Pinpoint the cell where the given text exists, returning its (x, y) midpoint coordinate. 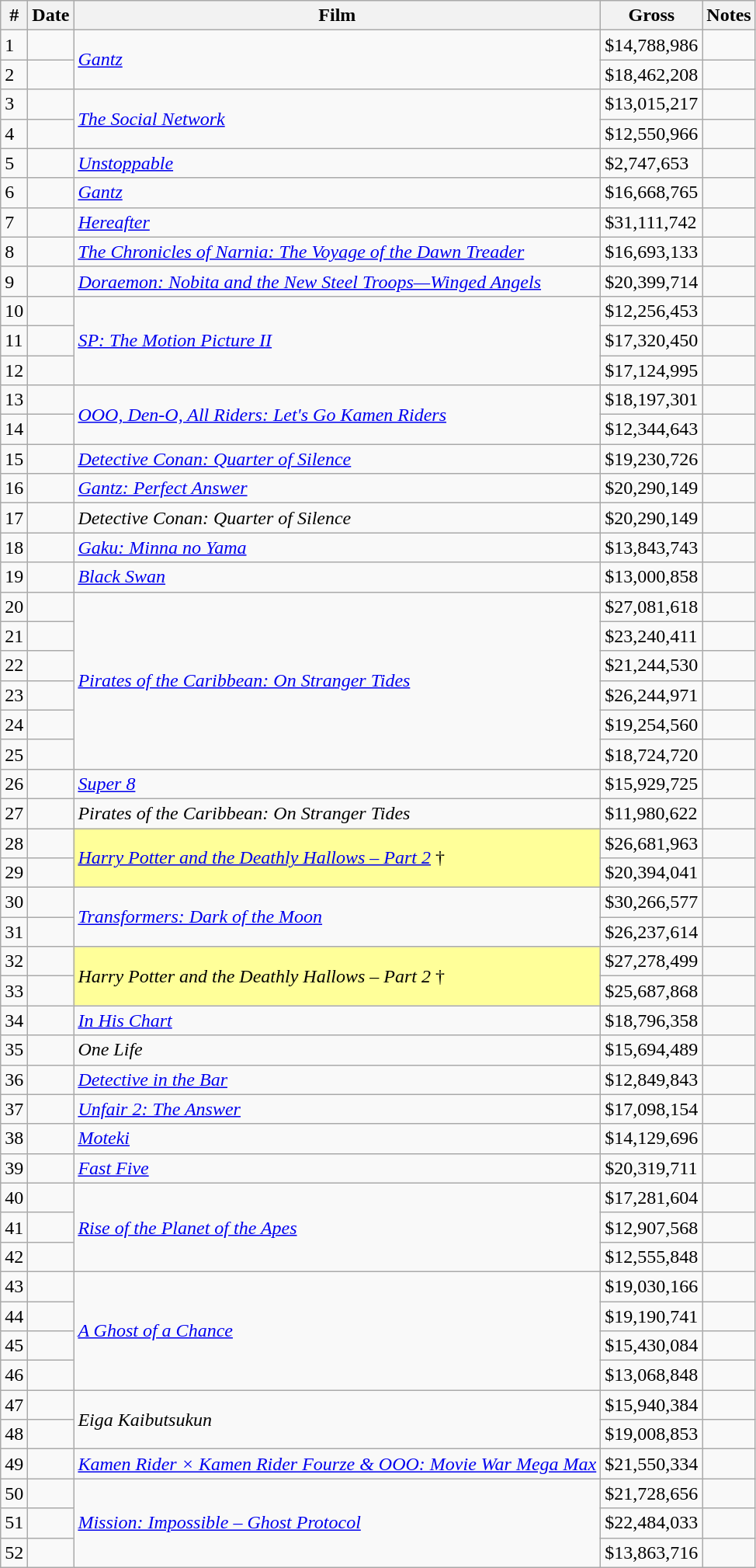
39 (14, 1168)
43 (14, 1286)
Fast Five (337, 1168)
Hereafter (337, 222)
44 (14, 1316)
SP: The Motion Picture II (337, 340)
$22,484,033 (652, 1523)
17 (14, 518)
$14,129,696 (652, 1139)
Eiga Kaibutsukun (337, 1420)
18 (14, 548)
5 (14, 163)
$31,111,742 (652, 222)
51 (14, 1523)
$21,550,334 (652, 1464)
$15,694,489 (652, 1050)
$26,244,971 (652, 695)
# (14, 16)
$19,030,166 (652, 1286)
$17,281,604 (652, 1198)
52 (14, 1552)
36 (14, 1080)
Moteki (337, 1139)
3 (14, 104)
41 (14, 1227)
26 (14, 784)
$15,929,725 (652, 784)
33 (14, 991)
16 (14, 488)
27 (14, 813)
$18,724,720 (652, 754)
49 (14, 1464)
$13,015,217 (652, 104)
$27,278,499 (652, 961)
$15,940,384 (652, 1405)
A Ghost of a Chance (337, 1330)
24 (14, 725)
The Social Network (337, 119)
38 (14, 1139)
Kamen Rider × Kamen Rider Fourze & OOO: Movie War Mega Max (337, 1464)
Gantz: Perfect Answer (337, 488)
Super 8 (337, 784)
30 (14, 902)
Gaku: Minna no Yama (337, 548)
46 (14, 1375)
$13,068,848 (652, 1375)
$17,098,154 (652, 1109)
$30,266,577 (652, 902)
37 (14, 1109)
$19,190,741 (652, 1316)
$21,244,530 (652, 666)
4 (14, 134)
$19,008,853 (652, 1434)
Unstoppable (337, 163)
11 (14, 340)
34 (14, 1020)
Mission: Impossible – Ghost Protocol (337, 1523)
$12,256,453 (652, 311)
$21,728,656 (652, 1493)
42 (14, 1257)
$20,319,711 (652, 1168)
Film (337, 16)
13 (14, 400)
32 (14, 961)
$18,796,358 (652, 1020)
10 (14, 311)
6 (14, 193)
22 (14, 666)
$16,693,133 (652, 252)
Gross (652, 16)
25 (14, 754)
2 (14, 75)
$19,230,726 (652, 459)
31 (14, 932)
40 (14, 1198)
50 (14, 1493)
Black Swan (337, 577)
$2,747,653 (652, 163)
23 (14, 695)
Detective in the Bar (337, 1080)
8 (14, 252)
14 (14, 429)
The Chronicles of Narnia: The Voyage of the Dawn Treader (337, 252)
9 (14, 281)
$13,000,858 (652, 577)
$15,430,084 (652, 1346)
Date (51, 16)
Unfair 2: The Answer (337, 1109)
OOO, Den-O, All Riders: Let's Go Kamen Riders (337, 415)
Notes (729, 16)
$13,863,716 (652, 1552)
$19,254,560 (652, 725)
$26,237,614 (652, 932)
$27,081,618 (652, 607)
15 (14, 459)
$12,907,568 (652, 1227)
12 (14, 370)
$23,240,411 (652, 636)
$11,980,622 (652, 813)
$12,555,848 (652, 1257)
$17,320,450 (652, 340)
48 (14, 1434)
One Life (337, 1050)
$12,849,843 (652, 1080)
29 (14, 873)
45 (14, 1346)
$12,344,643 (652, 429)
$25,687,868 (652, 991)
In His Chart (337, 1020)
35 (14, 1050)
$14,788,986 (652, 45)
7 (14, 222)
Rise of the Planet of the Apes (337, 1227)
Doraemon: Nobita and the New Steel Troops—Winged Angels (337, 281)
1 (14, 45)
$26,681,963 (652, 843)
21 (14, 636)
47 (14, 1405)
$16,668,765 (652, 193)
19 (14, 577)
$20,394,041 (652, 873)
$20,399,714 (652, 281)
$17,124,995 (652, 370)
28 (14, 843)
$18,197,301 (652, 400)
Transformers: Dark of the Moon (337, 917)
$12,550,966 (652, 134)
$18,462,208 (652, 75)
20 (14, 607)
$13,843,743 (652, 548)
